Pinpoint the cell where the given text exists, returning its (x, y) midpoint coordinate. 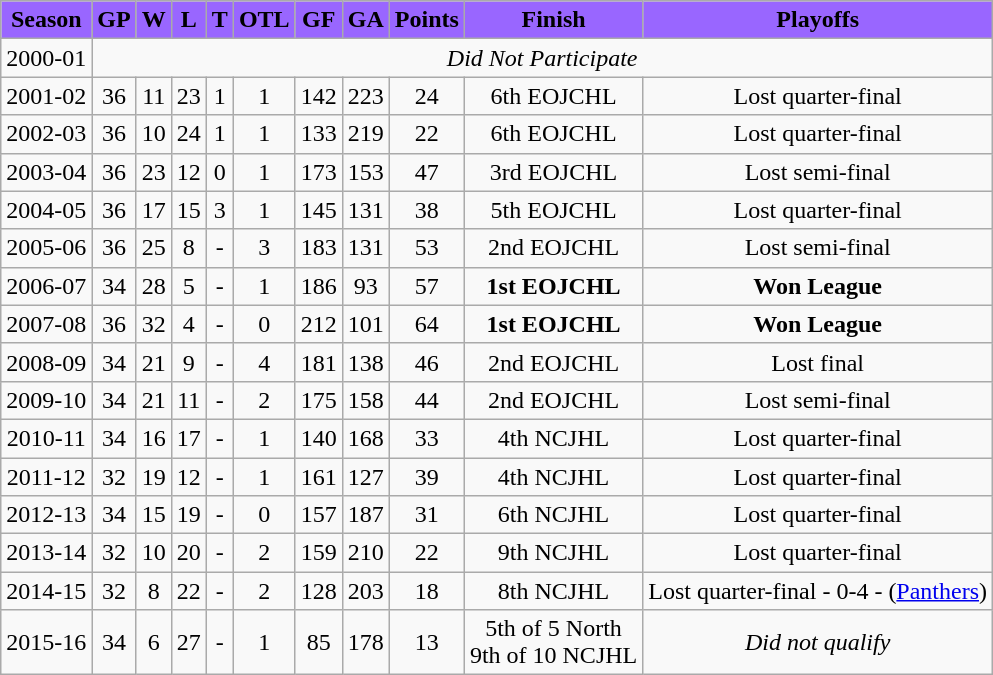
2000-01 (46, 58)
47 (426, 172)
2002-03 (46, 134)
153 (366, 172)
33 (426, 438)
186 (318, 286)
8th NCJHL (553, 591)
18 (426, 591)
161 (318, 477)
6 (154, 642)
Season (46, 20)
175 (318, 400)
101 (366, 324)
Playoffs (818, 20)
2009-10 (46, 400)
9 (188, 362)
138 (366, 362)
2011-12 (46, 477)
GA (366, 20)
16 (154, 438)
85 (318, 642)
219 (366, 134)
181 (318, 362)
25 (154, 248)
27 (188, 642)
168 (366, 438)
L (188, 20)
212 (318, 324)
2005-06 (46, 248)
53 (426, 248)
93 (366, 286)
187 (366, 515)
9th NCJHL (553, 553)
2007-08 (46, 324)
5th EOJCHL (553, 210)
2004-05 (46, 210)
2008-09 (46, 362)
140 (318, 438)
2012-13 (46, 515)
183 (318, 248)
5th of 5 North9th of 10 NCJHL (553, 642)
2014-15 (46, 591)
W (154, 20)
223 (366, 96)
128 (318, 591)
38 (426, 210)
157 (318, 515)
2013-14 (46, 553)
20 (188, 553)
44 (426, 400)
46 (426, 362)
127 (366, 477)
28 (154, 286)
2001-02 (46, 96)
Lost quarter-final - 0-4 - (Panthers) (818, 591)
2015-16 (46, 642)
159 (318, 553)
57 (426, 286)
3rd EOJCHL (553, 172)
T (220, 20)
178 (366, 642)
2003-04 (46, 172)
GF (318, 20)
39 (426, 477)
Lost final (818, 362)
GP (114, 20)
133 (318, 134)
Points (426, 20)
6th NCJHL (553, 515)
145 (318, 210)
Did not qualify (818, 642)
13 (426, 642)
2006-07 (46, 286)
OTL (264, 20)
Did Not Participate (542, 58)
173 (318, 172)
158 (366, 400)
203 (366, 591)
5 (188, 286)
210 (366, 553)
31 (426, 515)
Finish (553, 20)
2010-11 (46, 438)
142 (318, 96)
64 (426, 324)
